Output the [X, Y] coordinate of the center of the cell containing the given text.  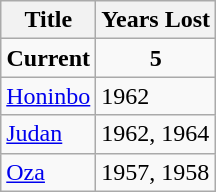
1962, 1964 [156, 134]
1962 [156, 96]
Oza [48, 172]
5 [156, 58]
1957, 1958 [156, 172]
Honinbo [48, 96]
Current [48, 58]
Title [48, 20]
Judan [48, 134]
Years Lost [156, 20]
